For the text-containing cell, return its midpoint in [x, y] coordinate format. 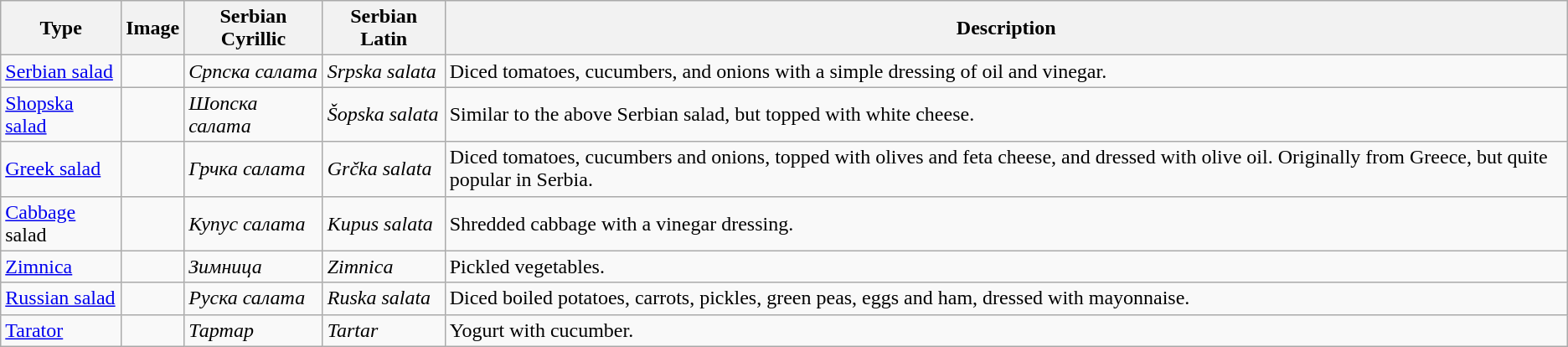
Description [1006, 28]
Serbian salad [61, 71]
Type [61, 28]
Српска салата [254, 71]
Pickled vegetables. [1006, 267]
Tartar [384, 330]
Шопска салата [254, 114]
Similar to the above Serbian salad, but topped with white cheese. [1006, 114]
Yogurt with cucumber. [1006, 330]
Diced boiled potatoes, carrots, pickles, green peas, eggs and ham, dressed with mayonnaise. [1006, 298]
Ruska salata [384, 298]
Tarator [61, 330]
Greek salad [61, 169]
Зимница [254, 267]
Grčka salata [384, 169]
Russian salad [61, 298]
Kupus salata [384, 223]
Šopska salata [384, 114]
Serbian Cyrillic [254, 28]
Грчка салата [254, 169]
Cabbage salad [61, 223]
Shopska salad [61, 114]
Руска салата [254, 298]
Diced tomatoes, cucumbers, and onions with a simple dressing of oil and vinegar. [1006, 71]
Купус салата [254, 223]
Shredded cabbage with a vinegar dressing. [1006, 223]
Serbian Latin [384, 28]
Image [152, 28]
Тартар [254, 330]
Srpska salata [384, 71]
